Pinpoint the cell where the given text exists, returning its [X, Y] midpoint coordinate. 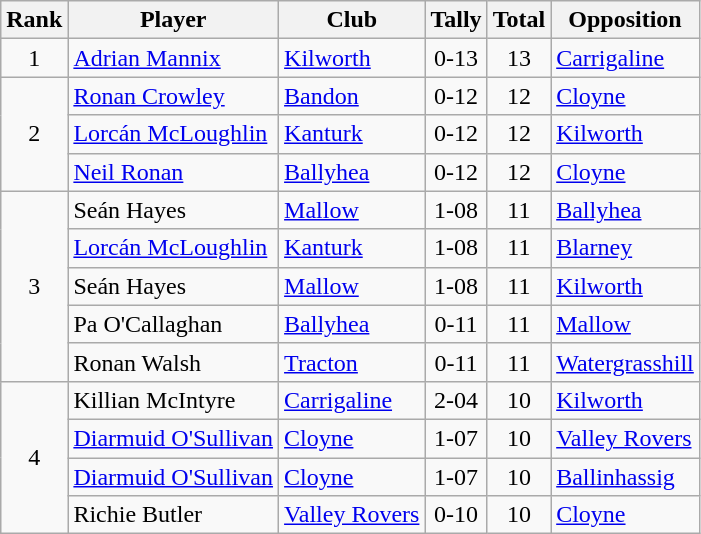
Ballinhassig [626, 477]
Bandon [352, 96]
1 [34, 58]
Tracton [352, 362]
Adrian Mannix [174, 58]
2 [34, 134]
Club [352, 20]
Watergrasshill [626, 362]
Ronan Walsh [174, 362]
Tally [456, 20]
Player [174, 20]
Opposition [626, 20]
13 [519, 58]
0-13 [456, 58]
Killian McIntyre [174, 400]
Rank [34, 20]
3 [34, 286]
Ronan Crowley [174, 96]
0-10 [456, 515]
Richie Butler [174, 515]
2-04 [456, 400]
Neil Ronan [174, 172]
Pa O'Callaghan [174, 324]
4 [34, 457]
Total [519, 20]
Blarney [626, 248]
